Detect which cell encompasses the target text, then output its [x, y] center coordinate. 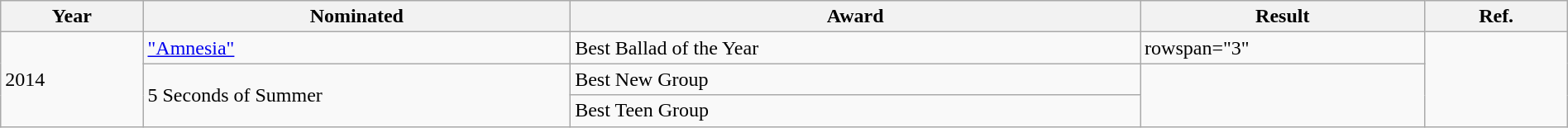
Ref. [1496, 17]
"Amnesia" [357, 48]
Nominated [357, 17]
rowspan="3" [1283, 48]
5 Seconds of Summer [357, 95]
Best Ballad of the Year [855, 48]
Best Teen Group [855, 111]
Award [855, 17]
2014 [72, 79]
Year [72, 17]
Result [1283, 17]
Best New Group [855, 79]
